Detect which cell encompasses the target text, then output its (x, y) center coordinate. 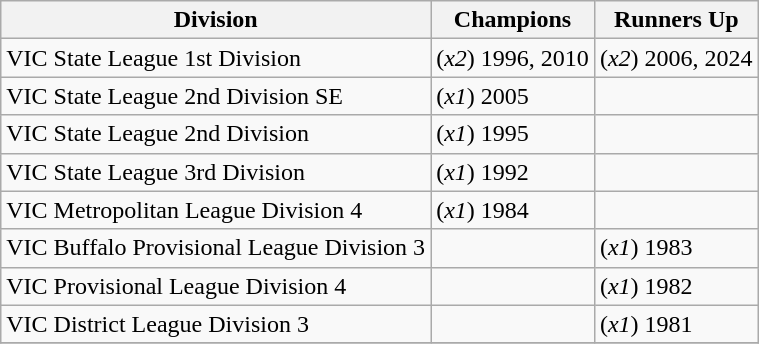
(x1) 1981 (676, 324)
(x1) 2005 (513, 96)
Champions (513, 20)
VIC State League 3rd Division (216, 172)
VIC State League 1st Division (216, 58)
VIC State League 2nd Division SE (216, 96)
VIC Metropolitan League Division 4 (216, 210)
(x2) 1996, 2010 (513, 58)
Division (216, 20)
VIC District League Division 3 (216, 324)
(x1) 1984 (513, 210)
Runners Up (676, 20)
(x1) 1982 (676, 286)
VIC Provisional League Division 4 (216, 286)
(x1) 1992 (513, 172)
(x2) 2006, 2024 (676, 58)
VIC State League 2nd Division (216, 134)
(x1) 1983 (676, 248)
VIC Buffalo Provisional League Division 3 (216, 248)
(x1) 1995 (513, 134)
